Locate the cell with the specified text and output its [x, y] center coordinate. 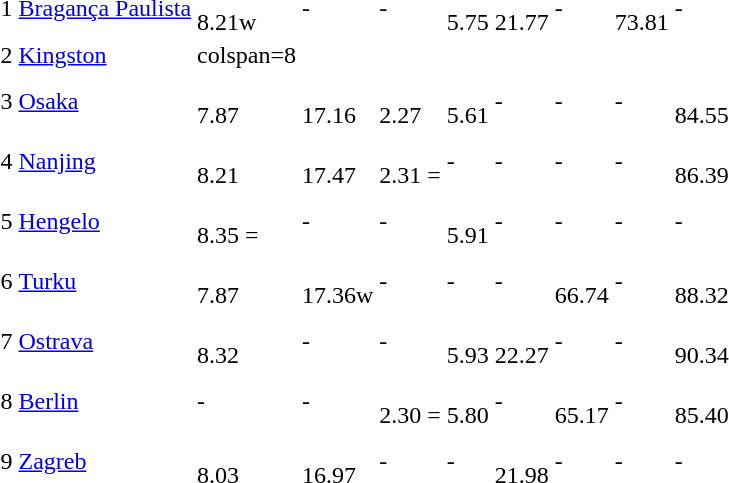
8.21 [247, 162]
5.61 [468, 102]
5.91 [468, 222]
2.27 [410, 102]
66.74 [582, 282]
17.36w [337, 282]
2.30 = [410, 402]
8.32 [247, 342]
Berlin [105, 402]
Hengelo [105, 222]
Turku [105, 282]
5.80 [468, 402]
22.27 [522, 342]
8.35 = [247, 222]
17.16 [337, 102]
Kingston [105, 55]
Nanjing [105, 162]
65.17 [582, 402]
5.93 [468, 342]
Osaka [105, 102]
colspan=8 [247, 55]
Ostrava [105, 342]
17.47 [337, 162]
2.31 = [410, 162]
